Pinpoint the cell where the given text exists, returning its (X, Y) midpoint coordinate. 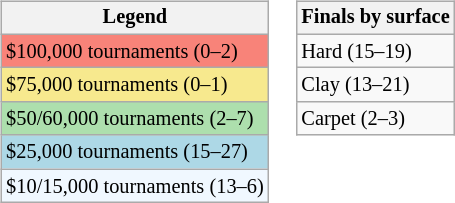
$50/60,000 tournaments (2–7) (134, 119)
Carpet (2–3) (375, 119)
$10/15,000 tournaments (13–6) (134, 186)
Finals by surface (375, 18)
Hard (15–19) (375, 51)
$75,000 tournaments (0–1) (134, 85)
$25,000 tournaments (15–27) (134, 152)
Legend (134, 18)
$100,000 tournaments (0–2) (134, 51)
Clay (13–21) (375, 85)
